Extract the (x, y) coordinate from the center of the cell holding the provided text.  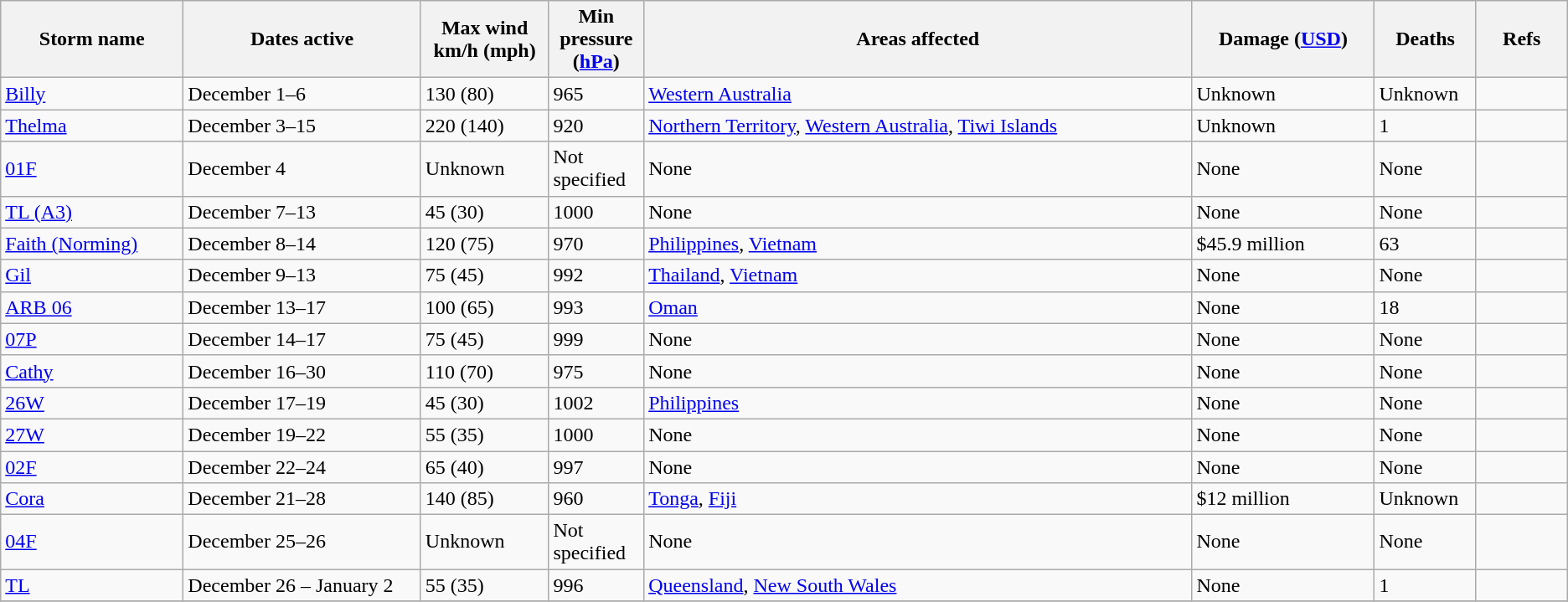
130 (80) (484, 94)
TL (92, 585)
04F (92, 543)
Thailand, Vietnam (918, 275)
110 (70) (484, 371)
Gil (92, 275)
140 (85) (484, 499)
Billy (92, 94)
220 (140) (484, 126)
Dates active (302, 39)
Philippines, Vietnam (918, 244)
965 (596, 94)
01F (92, 169)
Northern Territory, Western Australia, Tiwi Islands (918, 126)
December 13–17 (302, 307)
999 (596, 339)
02F (92, 466)
December 7–13 (302, 212)
Philippines (918, 403)
120 (75) (484, 244)
Damage (USD) (1283, 39)
26W (92, 403)
December 16–30 (302, 371)
Queensland, New South Wales (918, 585)
Thelma (92, 126)
December 3–15 (302, 126)
992 (596, 275)
997 (596, 466)
Cora (92, 499)
Western Australia (918, 94)
Tonga, Fiji (918, 499)
$45.9 million (1283, 244)
Deaths (1426, 39)
December 22–24 (302, 466)
December 14–17 (302, 339)
December 19–22 (302, 435)
December 8–14 (302, 244)
December 26 – January 2 (302, 585)
18 (1426, 307)
970 (596, 244)
December 25–26 (302, 543)
65 (40) (484, 466)
27W (92, 435)
ARB 06 (92, 307)
07P (92, 339)
Areas affected (918, 39)
993 (596, 307)
63 (1426, 244)
December 21–28 (302, 499)
December 17–19 (302, 403)
December 1–6 (302, 94)
100 (65) (484, 307)
Min pressure (hPa) (596, 39)
December 9–13 (302, 275)
1002 (596, 403)
975 (596, 371)
TL (A3) (92, 212)
996 (596, 585)
960 (596, 499)
Faith (Norming) (92, 244)
Oman (918, 307)
$12 million (1283, 499)
Max wind km/h (mph) (484, 39)
Refs (1521, 39)
920 (596, 126)
Cathy (92, 371)
Storm name (92, 39)
December 4 (302, 169)
